Extract the [x, y] coordinate from the center of the cell holding the provided text.  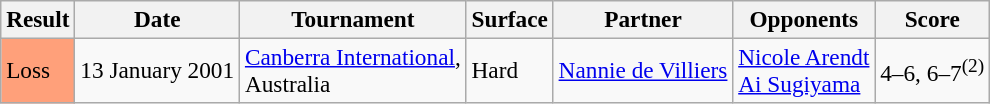
Tournament [354, 19]
Partner [643, 19]
Nicole Arendt Ai Sugiyama [804, 70]
Date [158, 19]
Loss [38, 70]
Score [932, 19]
Nannie de Villiers [643, 70]
Hard [510, 70]
Canberra International, Australia [354, 70]
Result [38, 19]
4–6, 6–7(2) [932, 70]
13 January 2001 [158, 70]
Opponents [804, 19]
Surface [510, 19]
